Detect which cell encompasses the target text, then output its [X, Y] center coordinate. 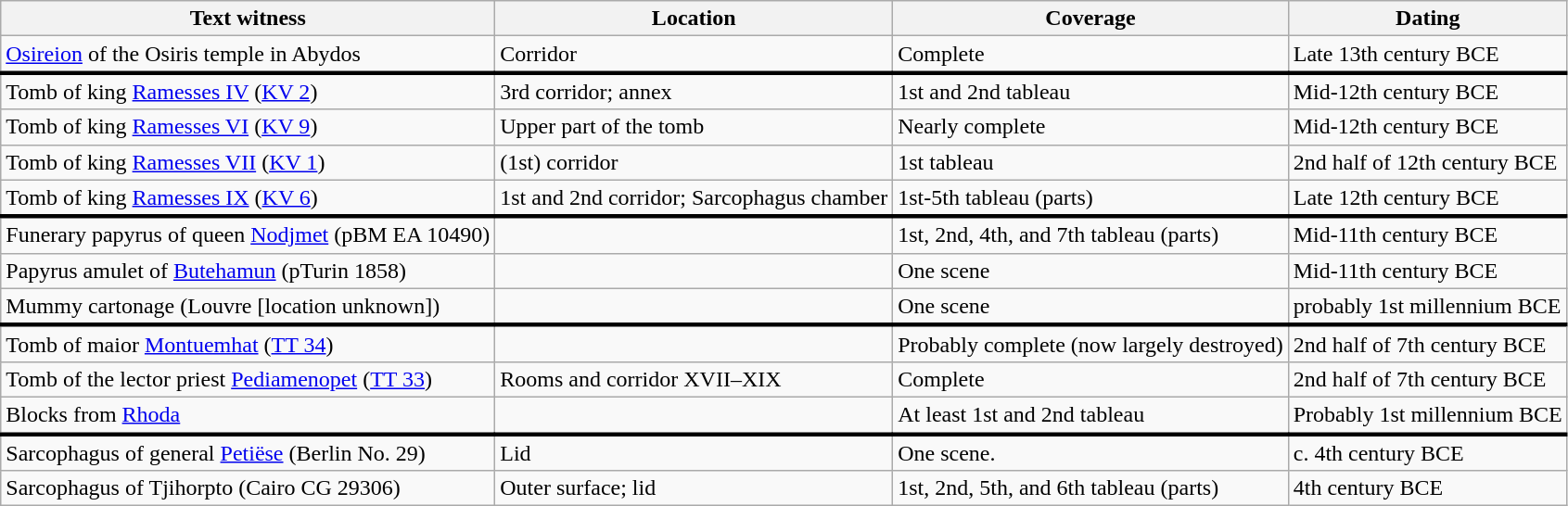
Tomb of the lector priest Pediamenopet (TT 33) [249, 379]
Blocks from Rhoda [249, 415]
Tomb of king Ramesses IX (KV 6) [249, 198]
Corridor [694, 55]
2nd half of 12th century BCE [1428, 162]
Sarcophagus of Tjihorpto (Cairo CG 29306) [249, 488]
At least 1st and 2nd tableau [1090, 415]
4th century BCE [1428, 488]
Text witness [249, 19]
Tomb of king Ramesses VI (KV 9) [249, 127]
Nearly complete [1090, 127]
Papyrus amulet of Butehamun (pTurin 1858) [249, 271]
1st, 2nd, 5th, and 6th tableau (parts) [1090, 488]
c. 4th century BCE [1428, 452]
Sarcophagus of general Petiëse (Berlin No. 29) [249, 452]
1st and 2nd tableau [1090, 91]
Tomb of maior Montuemhat (TT 34) [249, 344]
Late 13th century BCE [1428, 55]
probably 1st millennium BCE [1428, 307]
Location [694, 19]
Dating [1428, 19]
One scene. [1090, 452]
Mummy cartonage (Louvre [location unknown]) [249, 307]
Tomb of king Ramesses IV (KV 2) [249, 91]
1st, 2nd, 4th, and 7th tableau (parts) [1090, 235]
1st tableau [1090, 162]
Probably 1st millennium BCE [1428, 415]
Probably complete (now largely destroyed) [1090, 344]
3rd corridor; annex [694, 91]
Funerary papyrus of queen Nodjmet (pBM EA 10490) [249, 235]
Rooms and corridor XVII–XIX [694, 379]
1st-5th tableau (parts) [1090, 198]
Outer surface; lid [694, 488]
Coverage [1090, 19]
Tomb of king Ramesses VII (KV 1) [249, 162]
Lid [694, 452]
(1st) corridor [694, 162]
Upper part of the tomb [694, 127]
Late 12th century BCE [1428, 198]
Osireion of the Osiris temple in Abydos [249, 55]
1st and 2nd corridor; Sarcophagus chamber [694, 198]
